Scan for the cell matching the given text and deliver its (x, y) coordinate at center. 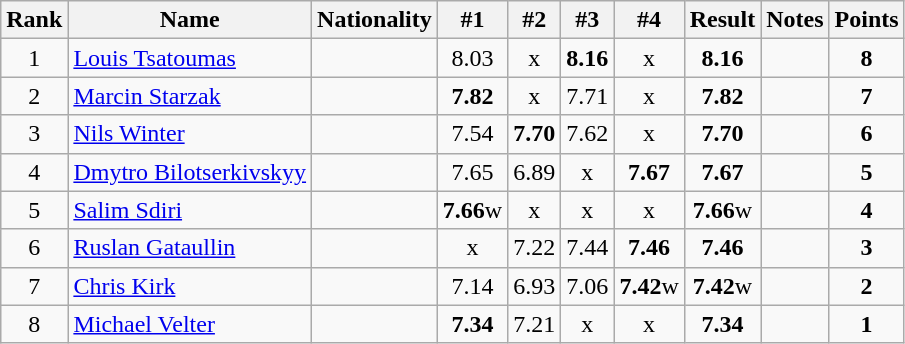
Marcin Starzak (190, 96)
Rank (34, 20)
Dmytro Bilotserkivskyy (190, 172)
#4 (649, 20)
Chris Kirk (190, 286)
#1 (472, 20)
Result (722, 20)
7.22 (534, 248)
Ruslan Gataullin (190, 248)
#3 (588, 20)
8.03 (472, 58)
7.54 (472, 134)
7.65 (472, 172)
Nationality (375, 20)
Name (190, 20)
7.71 (588, 96)
7.14 (472, 286)
7.62 (588, 134)
Louis Tsatoumas (190, 58)
Nils Winter (190, 134)
7.44 (588, 248)
7.21 (534, 324)
#2 (534, 20)
6.93 (534, 286)
Michael Velter (190, 324)
6.89 (534, 172)
Points (866, 20)
Notes (795, 20)
Salim Sdiri (190, 210)
7.06 (588, 286)
